Detect which cell encompasses the target text, then output its (X, Y) center coordinate. 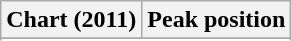
Chart (2011) (72, 20)
Peak position (216, 20)
